Locate the cell with the specified text and output its (X, Y) center coordinate. 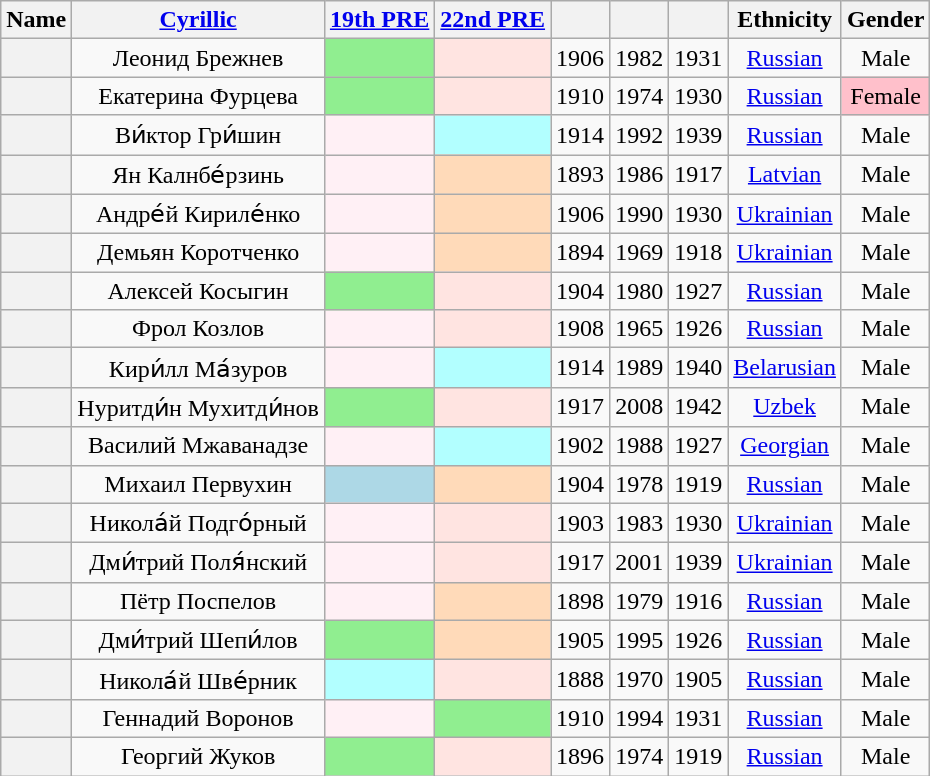
1983 (640, 523)
Екатерина Фурцева (198, 96)
19th PRE (379, 20)
Gender (885, 20)
Uzbek (785, 407)
Cyrillic (198, 20)
1992 (640, 135)
1916 (698, 601)
Ян Калнбе́рзинь (198, 174)
1989 (640, 368)
Кири́лл Ма́зуров (198, 368)
Ви́ктор Гри́шин (198, 135)
22nd PRE (493, 20)
1942 (698, 407)
Андре́й Кириле́нко (198, 214)
1965 (640, 329)
Latvian (785, 174)
2008 (640, 407)
1990 (640, 214)
1898 (580, 601)
Георгий Жуков (198, 756)
Геннадий Воронов (198, 718)
Михаил Первухин (198, 484)
Леонид Брежнев (198, 58)
1888 (580, 680)
1978 (640, 484)
1896 (580, 756)
1940 (698, 368)
2001 (640, 563)
1994 (640, 718)
1988 (640, 446)
Дми́трий Шепи́лов (198, 640)
1902 (580, 446)
1903 (580, 523)
1982 (640, 58)
Никола́й Шве́рник (198, 680)
Никола́й Подго́рный (198, 523)
Фрол Козлов (198, 329)
1969 (640, 253)
Georgian (785, 446)
1986 (640, 174)
Пётр Поспелов (198, 601)
1918 (698, 253)
Алексей Косыгин (198, 291)
Name (36, 20)
Нуритди́н Мухитди́нов (198, 407)
1893 (580, 174)
Демьян Коротченко (198, 253)
1908 (580, 329)
1979 (640, 601)
1894 (580, 253)
Ethnicity (785, 20)
Василий Мжаванадзе (198, 446)
Дми́трий Поля́нский (198, 563)
1995 (640, 640)
Belarusian (785, 368)
1980 (640, 291)
1970 (640, 680)
Female (885, 96)
